Return the [x, y] coordinate for the center point of the cell that contains the specified text.  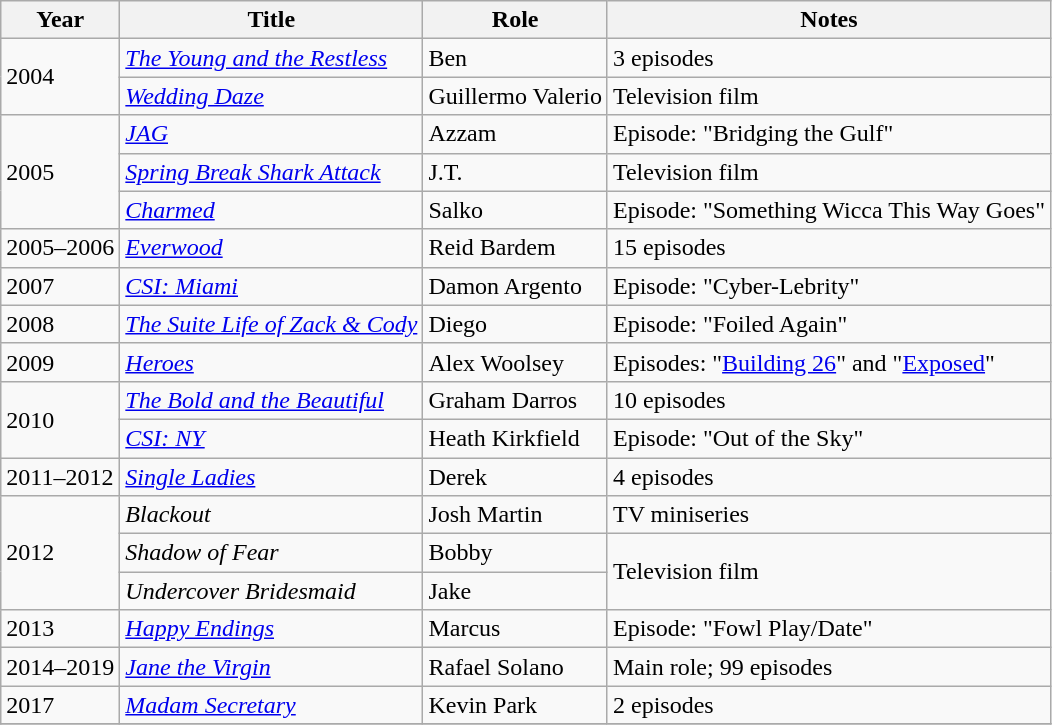
Alex Woolsey [516, 362]
Salko [516, 210]
Damon Argento [516, 286]
2007 [60, 286]
Episode: "Out of the Sky" [828, 438]
Episodes: "Building 26" and "Exposed" [828, 362]
Title [272, 20]
2004 [60, 77]
JAG [272, 134]
Wedding Daze [272, 96]
15 episodes [828, 248]
Shadow of Fear [272, 553]
2008 [60, 324]
Ben [516, 58]
The Young and the Restless [272, 58]
4 episodes [828, 477]
Undercover Bridesmaid [272, 591]
Jake [516, 591]
Role [516, 20]
Guillermo Valerio [516, 96]
Azzam [516, 134]
Episode: "Foiled Again" [828, 324]
Jane the Virgin [272, 667]
Marcus [516, 629]
Derek [516, 477]
J.T. [516, 172]
Year [60, 20]
2 episodes [828, 705]
Spring Break Shark Attack [272, 172]
2005–2006 [60, 248]
TV miniseries [828, 515]
Charmed [272, 210]
2009 [60, 362]
Main role; 99 episodes [828, 667]
The Suite Life of Zack & Cody [272, 324]
Kevin Park [516, 705]
2010 [60, 419]
CSI: Miami [272, 286]
2014–2019 [60, 667]
3 episodes [828, 58]
2012 [60, 553]
2005 [60, 172]
Graham Darros [516, 400]
Josh Martin [516, 515]
2011–2012 [60, 477]
Episode: "Bridging the Gulf" [828, 134]
The Bold and the Beautiful [272, 400]
Episode: "Cyber-Lebrity" [828, 286]
Madam Secretary [272, 705]
Blackout [272, 515]
Diego [516, 324]
Single Ladies [272, 477]
Episode: "Fowl Play/Date" [828, 629]
Rafael Solano [516, 667]
Heroes [272, 362]
Bobby [516, 553]
Episode: "Something Wicca This Way Goes" [828, 210]
2013 [60, 629]
10 episodes [828, 400]
2017 [60, 705]
Happy Endings [272, 629]
CSI: NY [272, 438]
Everwood [272, 248]
Reid Bardem [516, 248]
Heath Kirkfield [516, 438]
Notes [828, 20]
